Determine the (X, Y) coordinate at the center of the cell enclosing the given text.  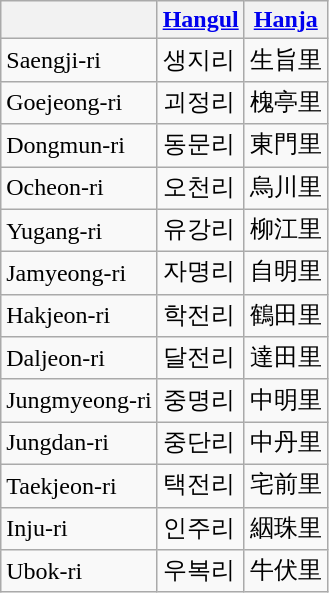
鶴田里 (286, 316)
達田里 (286, 358)
槐亭里 (286, 102)
중단리 (200, 444)
中明里 (286, 400)
生旨里 (286, 60)
Daljeon-ri (79, 358)
오천리 (200, 188)
Hanja (286, 20)
우복리 (200, 572)
중명리 (200, 400)
택전리 (200, 486)
Goejeong-ri (79, 102)
中丹里 (286, 444)
Jamyeong-ri (79, 274)
Hangul (200, 20)
학전리 (200, 316)
宅前里 (286, 486)
烏川里 (286, 188)
괴정리 (200, 102)
Ubok-ri (79, 572)
絪珠里 (286, 528)
Hakjeon-ri (79, 316)
Taekjeon-ri (79, 486)
Ocheon-ri (79, 188)
柳江里 (286, 230)
동문리 (200, 146)
Jungdan-ri (79, 444)
생지리 (200, 60)
자명리 (200, 274)
유강리 (200, 230)
Jungmyeong-ri (79, 400)
달전리 (200, 358)
Yugang-ri (79, 230)
Dongmun-ri (79, 146)
東門里 (286, 146)
牛伏里 (286, 572)
自明里 (286, 274)
Saengji-ri (79, 60)
Inju-ri (79, 528)
인주리 (200, 528)
